Return the [X, Y] coordinate for the center point of the cell that contains the specified text.  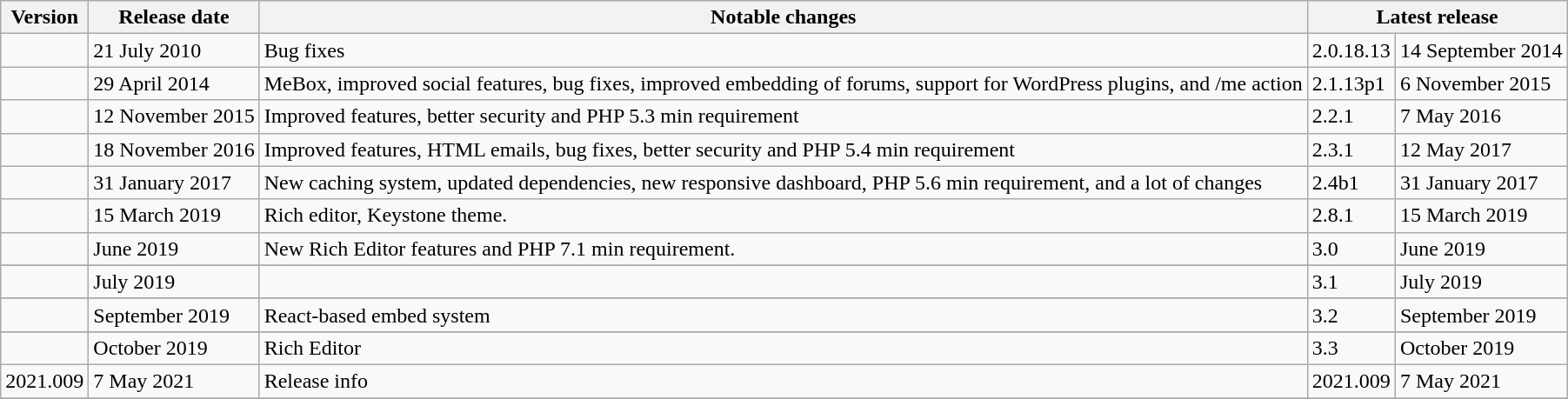
MeBox, improved social features, bug fixes, improved embedding of forums, support for WordPress plugins, and /me action [783, 83]
12 May 2017 [1481, 150]
6 November 2015 [1481, 83]
18 November 2016 [174, 150]
Version [45, 17]
Release date [174, 17]
29 April 2014 [174, 83]
2.0.18.13 [1351, 50]
Rich editor, Keystone theme. [783, 216]
React-based embed system [783, 315]
2.1.13p1 [1351, 83]
Improved features, HTML emails, bug fixes, better security and PHP 5.4 min requirement [783, 150]
3.3 [1351, 348]
3.0 [1351, 249]
Rich Editor [783, 348]
3.1 [1351, 282]
14 September 2014 [1481, 50]
Release info [783, 381]
21 July 2010 [174, 50]
2.8.1 [1351, 216]
2.2.1 [1351, 116]
Notable changes [783, 17]
New Rich Editor features and PHP 7.1 min requirement. [783, 249]
2.3.1 [1351, 150]
2.4b1 [1351, 183]
12 November 2015 [174, 116]
Bug fixes [783, 50]
3.2 [1351, 315]
7 May 2016 [1481, 116]
New caching system, updated dependencies, new responsive dashboard, PHP 5.6 min requirement, and a lot of changes [783, 183]
Latest release [1437, 17]
Improved features, better security and PHP 5.3 min requirement [783, 116]
